Locate the cell with the specified text and output its (X, Y) center coordinate. 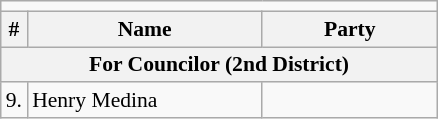
Party (350, 29)
Henry Medina (144, 101)
For Councilor (2nd District) (220, 65)
Name (144, 29)
# (14, 29)
9. (14, 101)
